Search for the cell housing the specified text and yield its [X, Y] center coordinate. 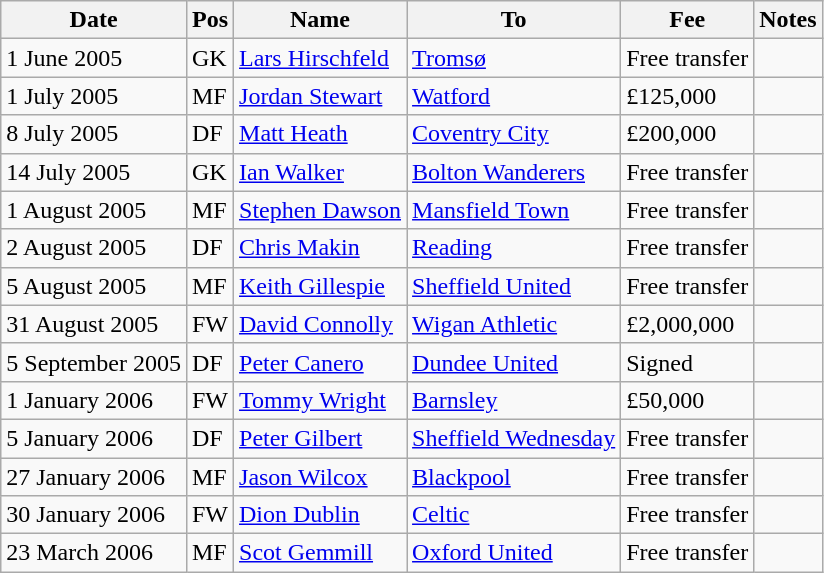
Blackpool [514, 477]
31 August 2005 [94, 324]
Chris Makin [320, 248]
£125,000 [688, 96]
£2,000,000 [688, 324]
Ian Walker [320, 172]
Oxford United [514, 553]
1 July 2005 [94, 96]
Barnsley [514, 400]
Peter Gilbert [320, 438]
Fee [688, 20]
Jason Wilcox [320, 477]
Scot Gemmill [320, 553]
30 January 2006 [94, 515]
Date [94, 20]
23 March 2006 [94, 553]
£50,000 [688, 400]
To [514, 20]
2 August 2005 [94, 248]
Name [320, 20]
Watford [514, 96]
Mansfield Town [514, 210]
8 July 2005 [94, 134]
Coventry City [514, 134]
Lars Hirschfeld [320, 58]
27 January 2006 [94, 477]
£200,000 [688, 134]
Peter Canero [320, 362]
David Connolly [320, 324]
14 July 2005 [94, 172]
5 September 2005 [94, 362]
Sheffield Wednesday [514, 438]
1 August 2005 [94, 210]
Signed [688, 362]
5 January 2006 [94, 438]
Dion Dublin [320, 515]
Tromsø [514, 58]
5 August 2005 [94, 286]
Bolton Wanderers [514, 172]
Keith Gillespie [320, 286]
Tommy Wright [320, 400]
Wigan Athletic [514, 324]
Matt Heath [320, 134]
Jordan Stewart [320, 96]
1 January 2006 [94, 400]
Reading [514, 248]
Pos [210, 20]
Notes [788, 20]
Sheffield United [514, 286]
1 June 2005 [94, 58]
Celtic [514, 515]
Stephen Dawson [320, 210]
Dundee United [514, 362]
